Provide the [x, y] coordinate of the cell's center where the given text is located.  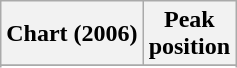
Chart (2006) [72, 34]
Peakposition [189, 34]
